Identify which cell holds the provided text, then report its (x, y) central coordinate. 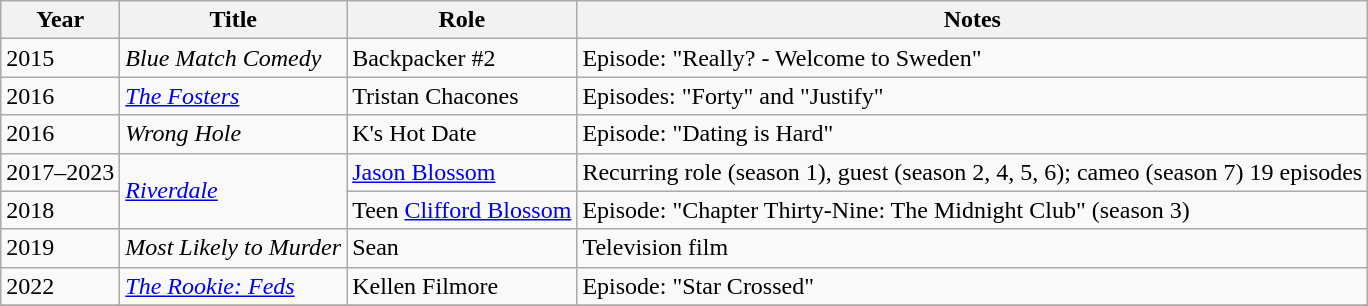
Episode: "Star Crossed" (972, 286)
2017–2023 (60, 172)
Backpacker #2 (462, 58)
Episode: "Chapter Thirty-Nine: The Midnight Club" (season 3) (972, 210)
2019 (60, 248)
Riverdale (234, 191)
Tristan Chacones (462, 96)
Television film (972, 248)
2015 (60, 58)
Episodes: "Forty" and "Justify" (972, 96)
Blue Match Comedy (234, 58)
Episode: "Really? - Welcome to Sweden" (972, 58)
2018 (60, 210)
2022 (60, 286)
The Fosters (234, 96)
Notes (972, 20)
Jason Blossom (462, 172)
K's Hot Date (462, 134)
Title (234, 20)
Recurring role (season 1), guest (season 2, 4, 5, 6); cameo (season 7) 19 episodes (972, 172)
Teen Clifford Blossom (462, 210)
Sean (462, 248)
Kellen Filmore (462, 286)
The Rookie: Feds (234, 286)
Episode: "Dating is Hard" (972, 134)
Year (60, 20)
Role (462, 20)
Most Likely to Murder (234, 248)
Wrong Hole (234, 134)
